Extract the (X, Y) coordinate from the center of the cell holding the provided text.  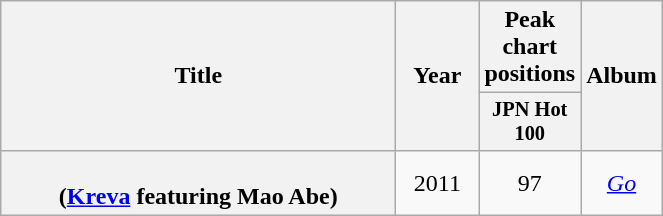
Peak chart positions (530, 47)
Year (438, 76)
97 (530, 182)
(Kreva featuring Mao Abe) (198, 182)
JPN Hot 100 (530, 122)
Go (622, 182)
2011 (438, 182)
Album (622, 76)
Title (198, 76)
